Search for the cell housing the specified text and yield its [x, y] center coordinate. 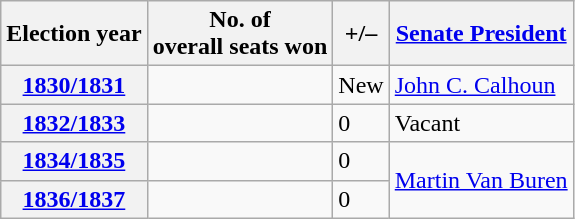
New [361, 85]
1830/1831 [74, 85]
No. ofoverall seats won [240, 34]
Martin Van Buren [481, 180]
Senate President [481, 34]
John C. Calhoun [481, 85]
Election year [74, 34]
+/– [361, 34]
1834/1835 [74, 161]
Vacant [481, 123]
1832/1833 [74, 123]
1836/1837 [74, 199]
